For the text-containing cell, return its midpoint in (x, y) coordinate format. 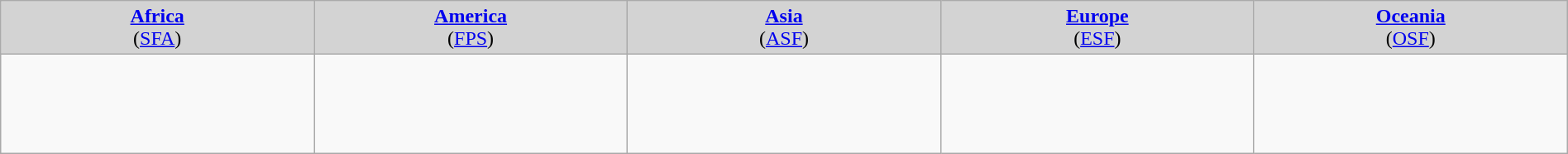
America(FPS) (471, 28)
Oceania(OSF) (1411, 28)
Asia(ASF) (784, 28)
Africa(SFA) (157, 28)
Europe(ESF) (1097, 28)
